Scan for the cell matching the given text and deliver its (X, Y) coordinate at center. 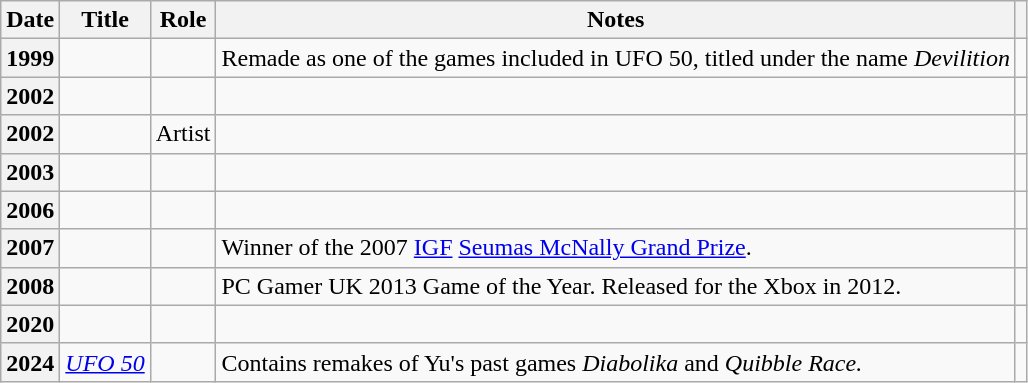
2008 (30, 286)
UFO 50 (105, 362)
2007 (30, 248)
Artist (183, 134)
2003 (30, 172)
2006 (30, 210)
Date (30, 20)
Title (105, 20)
2020 (30, 324)
Role (183, 20)
Remade as one of the games included in UFO 50, titled under the name Devilition (616, 58)
Notes (616, 20)
2024 (30, 362)
1999 (30, 58)
PC Gamer UK 2013 Game of the Year. Released for the Xbox in 2012. (616, 286)
Contains remakes of Yu's past games Diabolika and Quibble Race. (616, 362)
Winner of the 2007 IGF Seumas McNally Grand Prize. (616, 248)
